Locate the cell with the specified text and output its [X, Y] center coordinate. 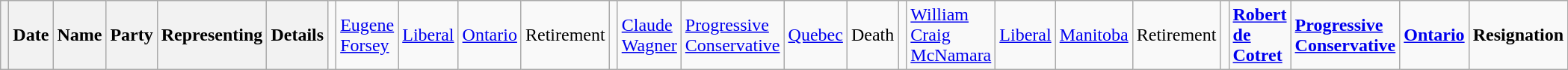
Death [872, 35]
Details [297, 35]
Resignation [1518, 35]
Claude Wagner [649, 35]
Eugene Forsey [368, 35]
Date [31, 35]
Quebec [815, 35]
William Craig McNamara [951, 35]
Name [79, 35]
Manitoba [1094, 35]
Robert de Cotret [1260, 35]
Representing [212, 35]
Party [132, 35]
